From the cell containing the given text, extract its center point as [X, Y] coordinate. 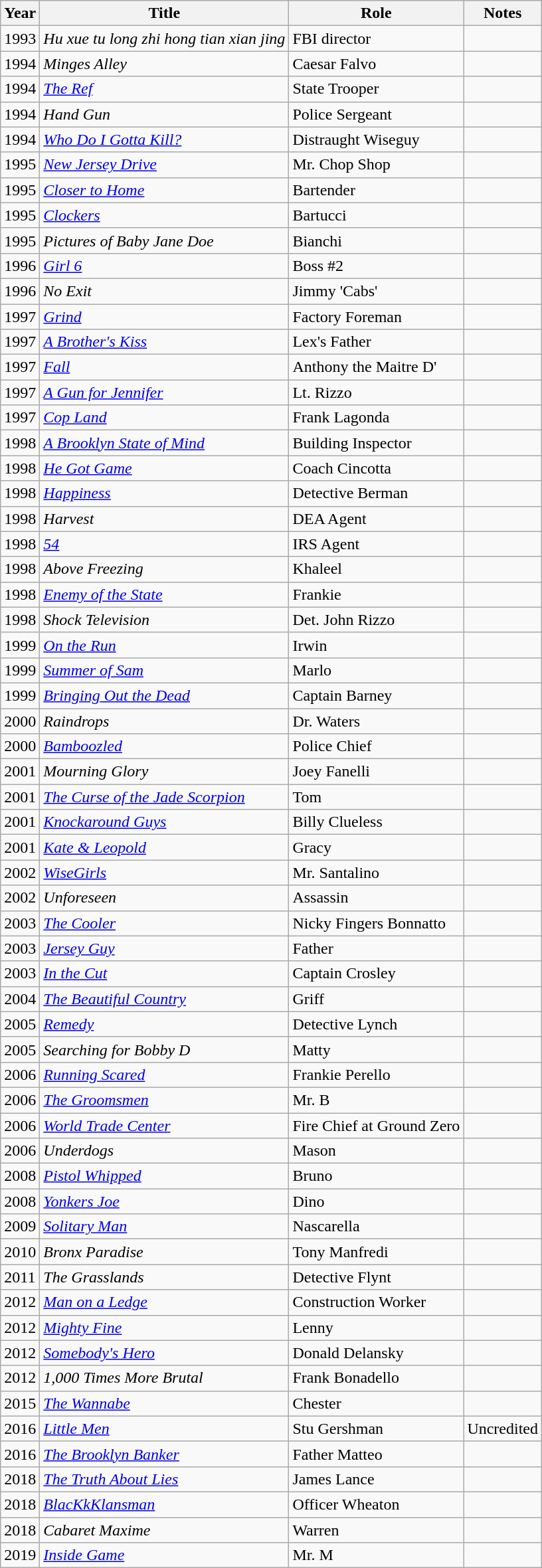
Marlo [376, 670]
Somebody's Hero [165, 1353]
James Lance [376, 1479]
Remedy [165, 1024]
Caesar Falvo [376, 64]
Above Freezing [165, 569]
Little Men [165, 1429]
Matty [376, 1049]
Underdogs [165, 1151]
Girl 6 [165, 266]
Hand Gun [165, 114]
BlacKkKlansman [165, 1504]
Frankie Perello [376, 1075]
Donald Delansky [376, 1353]
Man on a Ledge [165, 1302]
Police Sergeant [376, 114]
Pistol Whipped [165, 1176]
Mr. B [376, 1100]
A Brooklyn State of Mind [165, 443]
Detective Berman [376, 493]
Closer to Home [165, 190]
Lenny [376, 1328]
Jersey Guy [165, 948]
Year [20, 13]
Knockaround Guys [165, 822]
Billy Clueless [376, 822]
Anthony the Maitre D' [376, 367]
Minges Alley [165, 64]
Role [376, 13]
Cop Land [165, 418]
Running Scared [165, 1075]
Detective Flynt [376, 1277]
Bringing Out the Dead [165, 695]
Happiness [165, 493]
The Truth About Lies [165, 1479]
Assassin [376, 898]
WiseGirls [165, 873]
Enemy of the State [165, 594]
Bamboozled [165, 746]
DEA Agent [376, 519]
Bartucci [376, 215]
Summer of Sam [165, 670]
Nascarella [376, 1227]
On the Run [165, 645]
Inside Game [165, 1555]
He Got Game [165, 468]
FBI director [376, 39]
Captain Crosley [376, 974]
Coach Cincotta [376, 468]
World Trade Center [165, 1126]
Kate & Leopold [165, 847]
Officer Wheaton [376, 1504]
Dr. Waters [376, 721]
In the Cut [165, 974]
2011 [20, 1277]
Mr. M [376, 1555]
Police Chief [376, 746]
Frank Lagonda [376, 418]
Bronx Paradise [165, 1252]
Fall [165, 367]
Nicky Fingers Bonnatto [376, 923]
2009 [20, 1227]
Pictures of Baby Jane Doe [165, 240]
2010 [20, 1252]
Mr. Santalino [376, 873]
Solitary Man [165, 1227]
A Brother's Kiss [165, 342]
Detective Lynch [376, 1024]
Captain Barney [376, 695]
Harvest [165, 519]
Jimmy 'Cabs' [376, 291]
2004 [20, 999]
Lex's Father [376, 342]
Bartender [376, 190]
No Exit [165, 291]
Mason [376, 1151]
Raindrops [165, 721]
Tony Manfredi [376, 1252]
Uncredited [503, 1429]
Cabaret Maxime [165, 1529]
The Cooler [165, 923]
2019 [20, 1555]
The Groomsmen [165, 1100]
Frank Bonadello [376, 1378]
Lt. Rizzo [376, 392]
Searching for Bobby D [165, 1049]
1993 [20, 39]
Mourning Glory [165, 772]
Who Do I Gotta Kill? [165, 139]
54 [165, 544]
Yonkers Joe [165, 1201]
The Brooklyn Banker [165, 1454]
Warren [376, 1529]
Stu Gershman [376, 1429]
Title [165, 13]
2015 [20, 1403]
The Curse of the Jade Scorpion [165, 797]
Frankie [376, 594]
Shock Television [165, 620]
1,000 Times More Brutal [165, 1378]
The Ref [165, 89]
Factory Foreman [376, 317]
Building Inspector [376, 443]
Griff [376, 999]
IRS Agent [376, 544]
Det. John Rizzo [376, 620]
Notes [503, 13]
Bruno [376, 1176]
State Trooper [376, 89]
Chester [376, 1403]
Gracy [376, 847]
The Wannabe [165, 1403]
Joey Fanelli [376, 772]
Mighty Fine [165, 1328]
Clockers [165, 215]
Bianchi [376, 240]
Distraught Wiseguy [376, 139]
Dino [376, 1201]
Unforeseen [165, 898]
Irwin [376, 645]
The Grasslands [165, 1277]
A Gun for Jennifer [165, 392]
Hu xue tu long zhi hong tian xian jing [165, 39]
Mr. Chop Shop [376, 165]
The Beautiful Country [165, 999]
Father Matteo [376, 1454]
Grind [165, 317]
Fire Chief at Ground Zero [376, 1126]
Construction Worker [376, 1302]
New Jersey Drive [165, 165]
Boss #2 [376, 266]
Khaleel [376, 569]
Father [376, 948]
Tom [376, 797]
